From the cell containing the given text, extract its center point as [X, Y] coordinate. 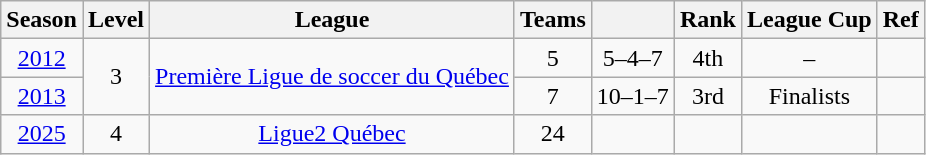
2013 [42, 96]
3 [116, 77]
2025 [42, 134]
Season [42, 20]
Ref [900, 20]
3rd [708, 96]
4th [708, 58]
Ligue2 Québec [332, 134]
2012 [42, 58]
– [809, 58]
4 [116, 134]
7 [552, 96]
Teams [552, 20]
League Cup [809, 20]
5–4–7 [632, 58]
5 [552, 58]
League [332, 20]
Première Ligue de soccer du Québec [332, 77]
Finalists [809, 96]
10–1–7 [632, 96]
24 [552, 134]
Rank [708, 20]
Level [116, 20]
